For the text-containing cell, return its midpoint in (X, Y) coordinate format. 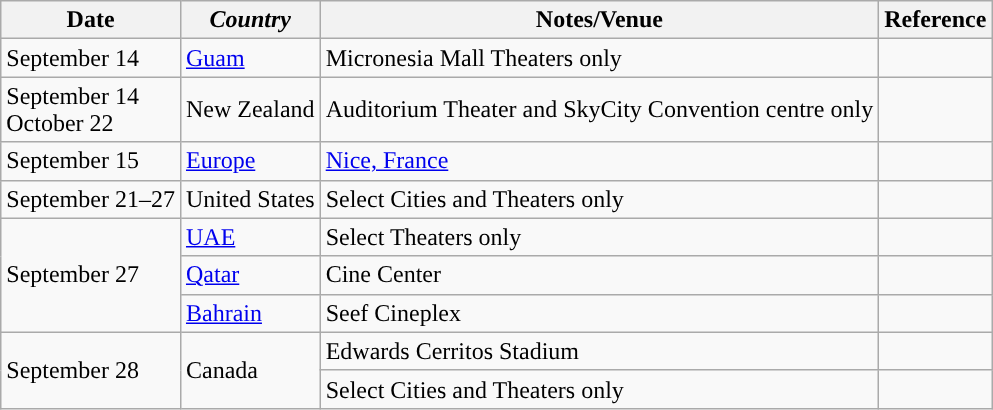
September 14 (91, 58)
New Zealand (250, 110)
Bahrain (250, 313)
September 27 (91, 275)
Notes/Venue (600, 20)
September 28 (91, 370)
Cine Center (600, 275)
Country (250, 20)
Reference (936, 20)
United States (250, 199)
Nice, France (600, 161)
Select Theaters only (600, 237)
Qatar (250, 275)
UAE (250, 237)
Europe (250, 161)
Edwards Cerritos Stadium (600, 351)
Micronesia Mall Theaters only (600, 58)
Date (91, 20)
September 14October 22 (91, 110)
September 15 (91, 161)
Guam (250, 58)
Canada (250, 370)
Seef Cineplex (600, 313)
September 21–27 (91, 199)
Auditorium Theater and SkyCity Convention centre only (600, 110)
